Return [X, Y] of the center of cell containing provided text 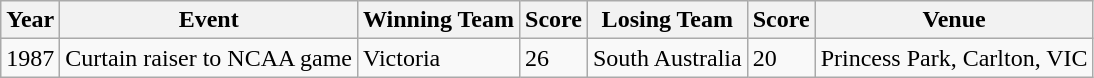
Venue [954, 20]
South Australia [667, 58]
Victoria [438, 58]
Event [209, 20]
26 [554, 58]
Winning Team [438, 20]
20 [781, 58]
Princess Park, Carlton, VIC [954, 58]
Year [30, 20]
Losing Team [667, 20]
Curtain raiser to NCAA game [209, 58]
1987 [30, 58]
